From the cell containing the given text, extract its center point as [X, Y] coordinate. 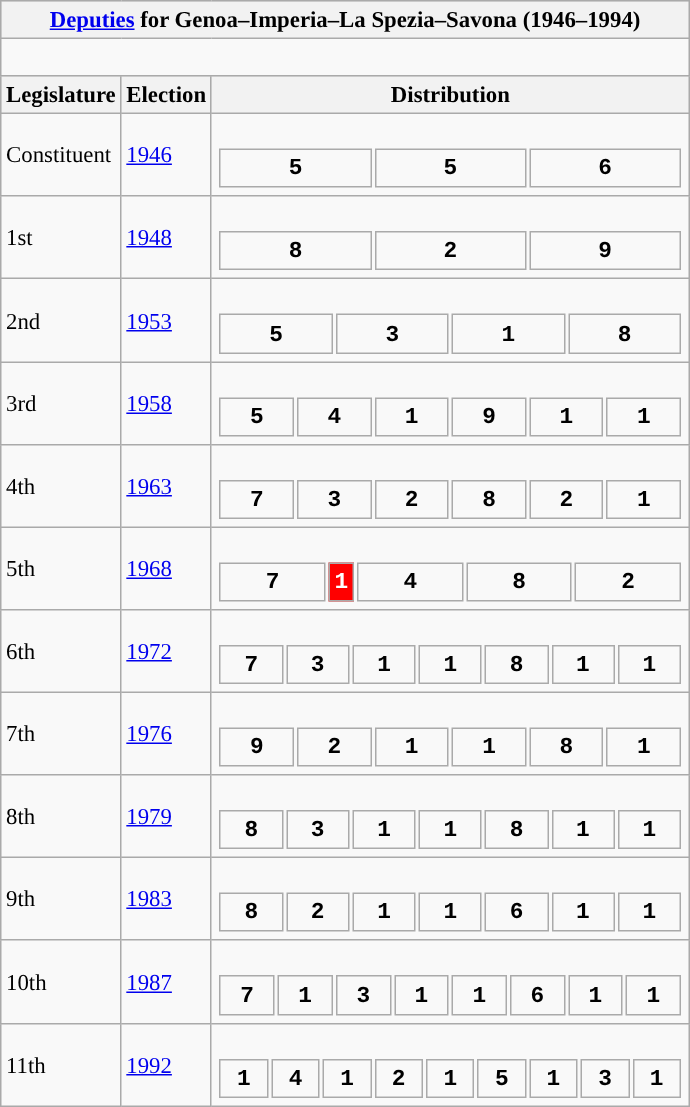
7 1 4 8 2 [450, 568]
1983 [166, 900]
8th [61, 816]
1992 [166, 1064]
5 4 1 9 1 1 [450, 404]
Distribution [450, 95]
7 3 1 1 8 1 1 [450, 652]
1 4 1 2 1 5 1 3 1 [450, 1064]
1st [61, 238]
1946 [166, 156]
Deputies for Genoa–Imperia–La Spezia–Savona (1946–1994) [346, 20]
1958 [166, 404]
9 2 1 1 8 1 [450, 734]
9th [61, 900]
6th [61, 652]
3rd [61, 404]
Election [166, 95]
Constituent [61, 156]
1963 [166, 486]
1987 [166, 982]
7th [61, 734]
1976 [166, 734]
1979 [166, 816]
1953 [166, 320]
8 2 1 1 6 1 1 [450, 900]
11th [61, 1064]
5th [61, 568]
8 3 1 1 8 1 1 [450, 816]
Legislature [61, 95]
10th [61, 982]
1948 [166, 238]
8 2 9 [450, 238]
7 1 3 1 1 6 1 1 [450, 982]
5 5 6 [450, 156]
5 3 1 8 [450, 320]
2nd [61, 320]
4th [61, 486]
7 3 2 8 2 1 [450, 486]
1968 [166, 568]
1972 [166, 652]
